Find where the given text appears and provide that cell's center as [X, Y] coordinate. 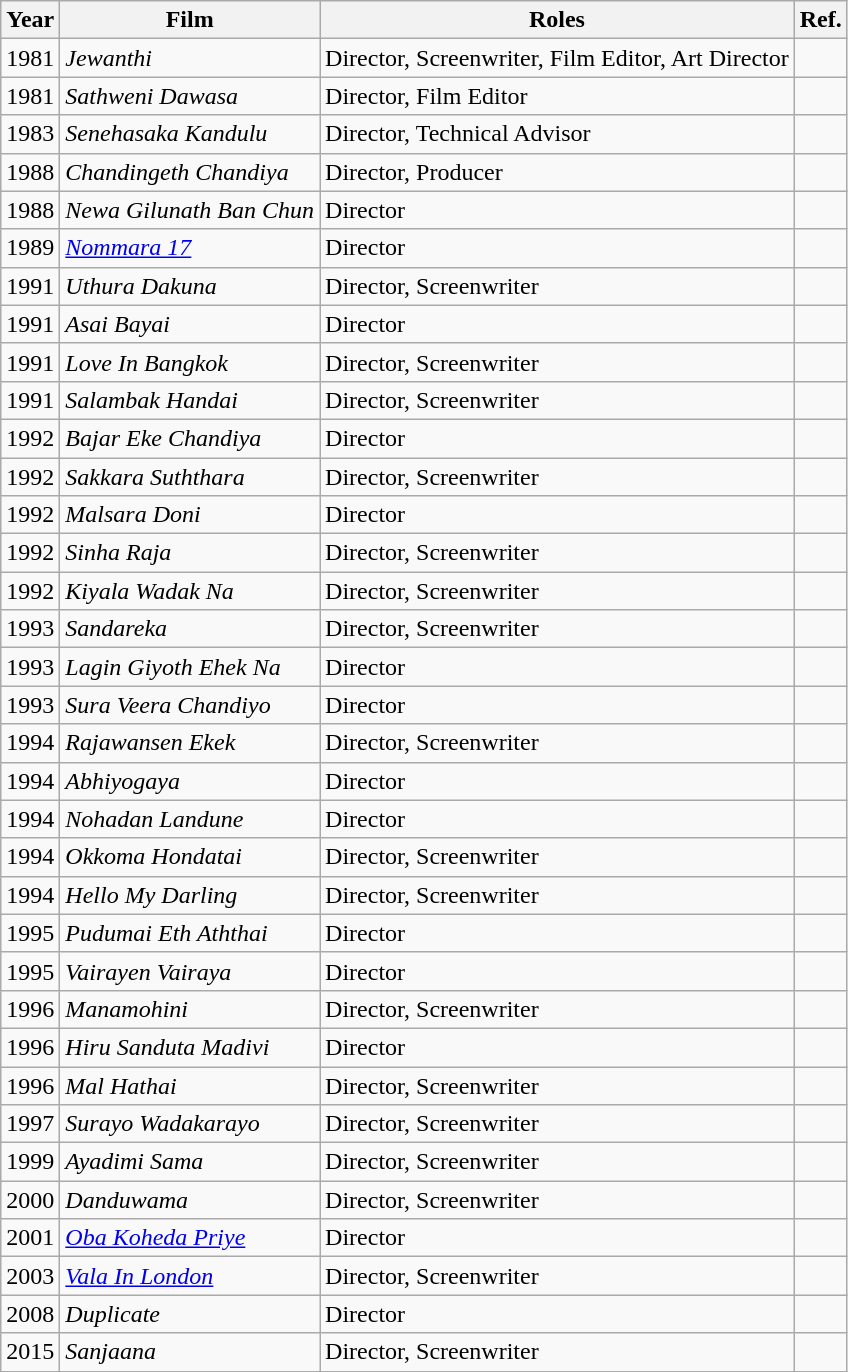
Pudumai Eth Aththai [190, 933]
Abhiyogaya [190, 781]
Nommara 17 [190, 248]
Hello My Darling [190, 895]
Ayadimi Sama [190, 1162]
Danduwama [190, 1200]
Salambak Handai [190, 400]
Sandareka [190, 629]
Mal Hathai [190, 1085]
1989 [30, 248]
Uthura Dakuna [190, 286]
Sura Veera Chandiyo [190, 705]
Year [30, 20]
Surayo Wadakarayo [190, 1124]
Nohadan Landune [190, 819]
Lagin Giyoth Ehek Na [190, 667]
2008 [30, 1314]
Okkoma Hondatai [190, 857]
Love In Bangkok [190, 362]
Sanjaana [190, 1352]
Jewanthi [190, 58]
2003 [30, 1276]
Asai Bayai [190, 324]
Director, Screenwriter, Film Editor, Art Director [558, 58]
Kiyala Wadak Na [190, 591]
Hiru Sanduta Madivi [190, 1047]
Chandingeth Chandiya [190, 172]
Duplicate [190, 1314]
Film [190, 20]
2000 [30, 1200]
Director, Technical Advisor [558, 134]
Senehasaka Kandulu [190, 134]
Oba Koheda Priye [190, 1238]
Manamohini [190, 1009]
Rajawansen Ekek [190, 743]
Director, Producer [558, 172]
Director, Film Editor [558, 96]
Roles [558, 20]
Ref. [820, 20]
Newa Gilunath Ban Chun [190, 210]
Malsara Doni [190, 515]
Sathweni Dawasa [190, 96]
Sinha Raja [190, 553]
1999 [30, 1162]
1997 [30, 1124]
Vala In London [190, 1276]
Vairayen Vairaya [190, 971]
2015 [30, 1352]
Bajar Eke Chandiya [190, 438]
1983 [30, 134]
Sakkara Suththara [190, 477]
2001 [30, 1238]
